Output the (x, y) coordinate of the center of the cell containing the given text.  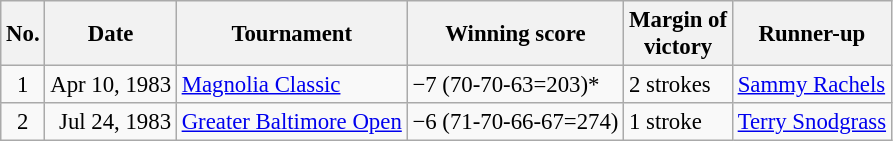
Date (110, 34)
Winning score (516, 34)
Terry Snodgrass (812, 122)
1 (23, 85)
2 (23, 122)
No. (23, 34)
2 strokes (678, 85)
Sammy Rachels (812, 85)
Greater Baltimore Open (292, 122)
Runner-up (812, 34)
Margin ofvictory (678, 34)
−6 (71-70-66-67=274) (516, 122)
−7 (70-70-63=203)* (516, 85)
Magnolia Classic (292, 85)
1 stroke (678, 122)
Apr 10, 1983 (110, 85)
Tournament (292, 34)
Jul 24, 1983 (110, 122)
